Output the [X, Y] coordinate of the center of the cell containing the given text.  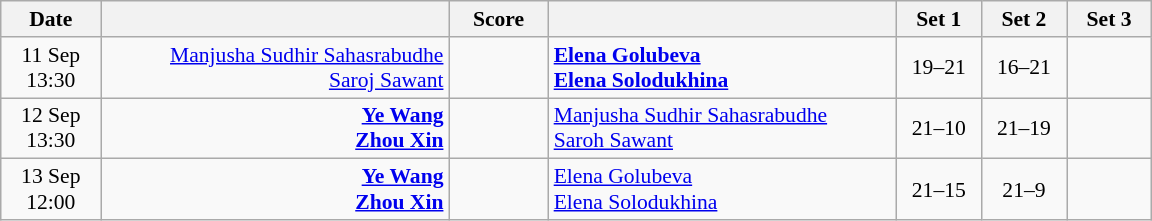
21–15 [938, 190]
Manjusha Sudhir Sahasrabudhe Saroh Sawant [723, 128]
21–9 [1024, 190]
21–10 [938, 128]
16–21 [1024, 68]
Score [498, 19]
Set 1 [938, 19]
Set 3 [1108, 19]
Manjusha Sudhir Sahasrabudhe Saroj Sawant [275, 68]
13 Sep12:00 [51, 190]
19–21 [938, 68]
Set 2 [1024, 19]
12 Sep13:30 [51, 128]
21–19 [1024, 128]
Date [51, 19]
11 Sep13:30 [51, 68]
